Find where the given text appears and provide that cell's center as [x, y] coordinate. 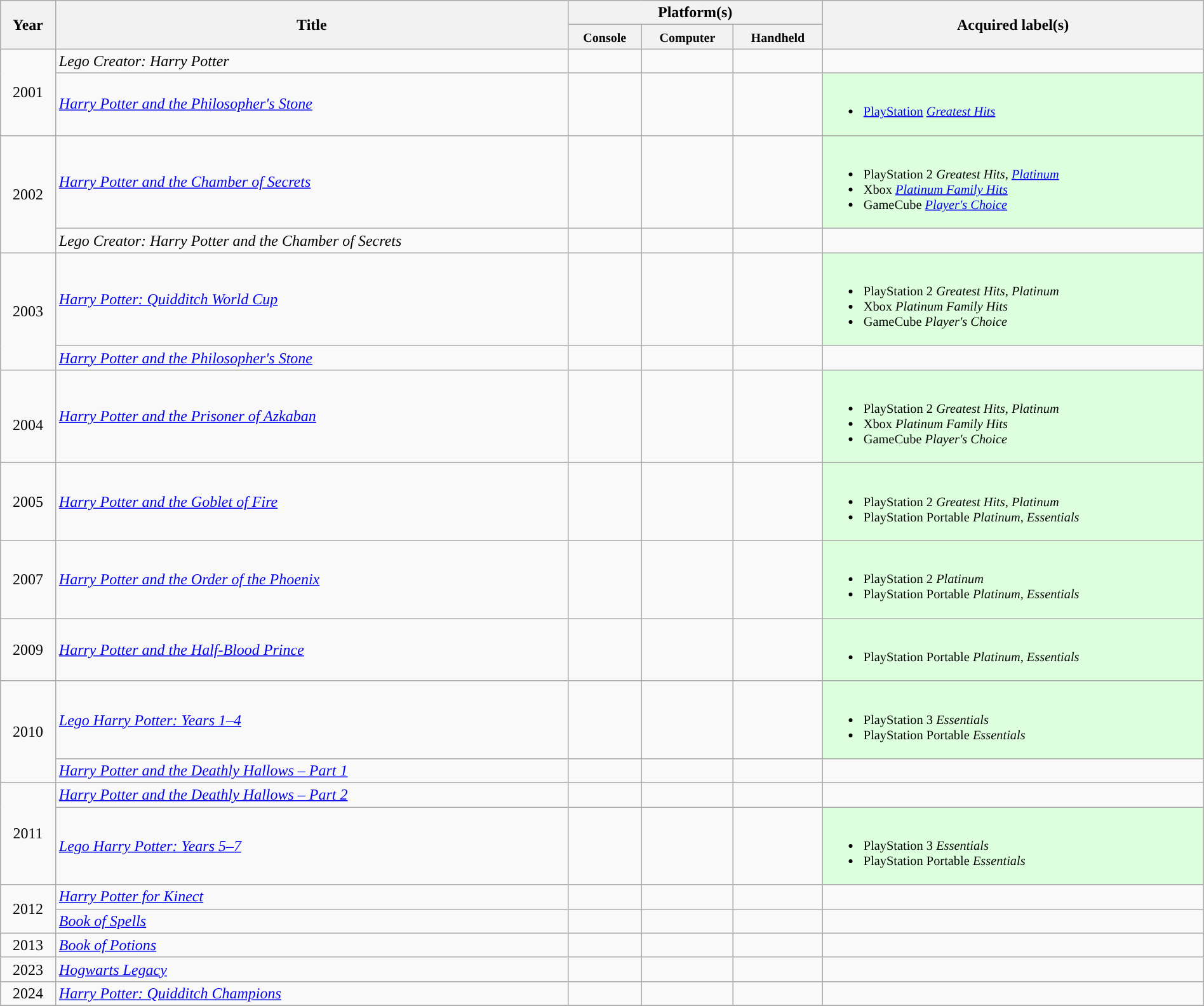
2002 [28, 194]
2001 [28, 92]
2010 [28, 732]
Acquired label(s) [1013, 25]
Harry Potter and the Deathly Hallows – Part 1 [311, 771]
2013 [28, 945]
2007 [28, 579]
2011 [28, 834]
Lego Creator: Harry Potter [311, 61]
Harry Potter: Quidditch Champions [311, 993]
Hogwarts Legacy [311, 969]
2005 [28, 502]
Handheld [778, 37]
PlayStation 2 Greatest Hits, PlatinumPlayStation Portable Platinum, Essentials [1013, 502]
2024 [28, 993]
Computer [687, 37]
2012 [28, 909]
2004 [28, 416]
PlayStation Portable Platinum, Essentials [1013, 650]
Harry Potter and the Goblet of Fire [311, 502]
Console [605, 37]
Harry Potter and the Half-Blood Prince [311, 650]
PlayStation 2 PlatinumPlayStation Portable Platinum, Essentials [1013, 579]
Book of Spells [311, 921]
Harry Potter and the Chamber of Secrets [311, 182]
Lego Creator: Harry Potter and the Chamber of Secrets [311, 241]
Year [28, 25]
Book of Potions [311, 945]
Harry Potter for Kinect [311, 897]
Harry Potter and the Prisoner of Azkaban [311, 416]
Harry Potter and the Deathly Hallows – Part 2 [311, 795]
PlayStation Greatest Hits [1013, 104]
2023 [28, 969]
Harry Potter and the Order of the Phoenix [311, 579]
Title [311, 25]
Lego Harry Potter: Years 1–4 [311, 720]
Lego Harry Potter: Years 5–7 [311, 846]
Harry Potter: Quidditch World Cup [311, 299]
2003 [28, 311]
2009 [28, 650]
Platform(s) [695, 13]
